For the text-containing cell, return its midpoint in (x, y) coordinate format. 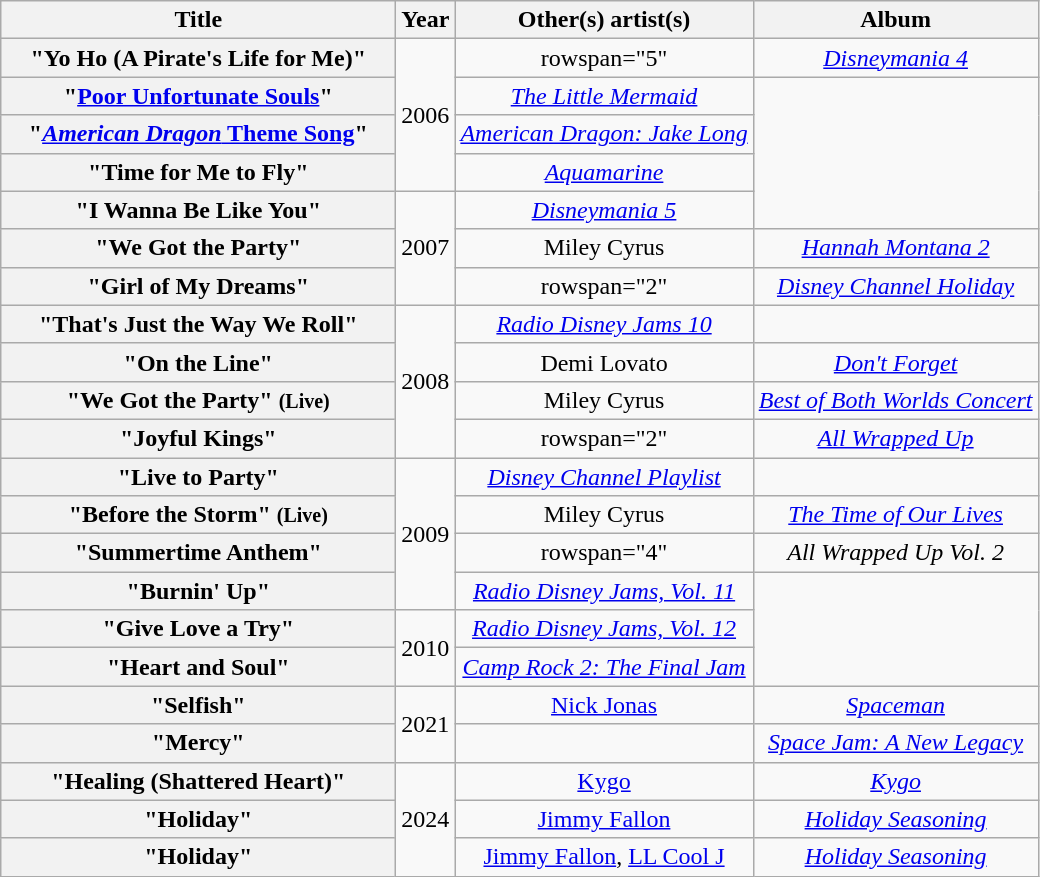
All Wrapped Up Vol. 2 (896, 553)
Disney Channel Playlist (604, 477)
"Burnin' Up" (198, 591)
Radio Disney Jams, Vol. 12 (604, 629)
"Joyful Kings" (198, 438)
Disneymania 4 (896, 58)
"Selfish" (198, 705)
"I Wanna Be Like You" (198, 210)
2009 (426, 534)
Space Jam: A New Legacy (896, 743)
"Yo Ho (A Pirate's Life for Me)" (198, 58)
"Time for Me to Fly" (198, 172)
Year (426, 20)
2021 (426, 724)
2007 (426, 248)
"Healing (Shattered Heart)" (198, 781)
Other(s) artist(s) (604, 20)
Aquamarine (604, 172)
"Poor Unfortunate Souls" (198, 96)
rowspan="4" (604, 553)
The Time of Our Lives (896, 515)
"Girl of My Dreams" (198, 286)
"American Dragon Theme Song" (198, 134)
"Summertime Anthem" (198, 553)
Radio Disney Jams 10 (604, 324)
"Give Love a Try" (198, 629)
Disney Channel Holiday (896, 286)
Title (198, 20)
"That's Just the Way We Roll" (198, 324)
"Live to Party" (198, 477)
Album (896, 20)
Hannah Montana 2 (896, 248)
Jimmy Fallon (604, 819)
2010 (426, 648)
Nick Jonas (604, 705)
Don't Forget (896, 362)
2024 (426, 819)
"Before the Storm" (Live) (198, 515)
Radio Disney Jams, Vol. 11 (604, 591)
Disneymania 5 (604, 210)
"Heart and Soul" (198, 667)
Jimmy Fallon, LL Cool J (604, 857)
All Wrapped Up (896, 438)
"On the Line" (198, 362)
"We Got the Party" (198, 248)
2008 (426, 381)
American Dragon: Jake Long (604, 134)
Demi Lovato (604, 362)
"We Got the Party" (Live) (198, 400)
rowspan="5" (604, 58)
"Mercy" (198, 743)
Spaceman (896, 705)
Camp Rock 2: The Final Jam (604, 667)
2006 (426, 115)
Best of Both Worlds Concert (896, 400)
The Little Mermaid (604, 96)
